Pinpoint the cell where the given text exists, returning its [x, y] midpoint coordinate. 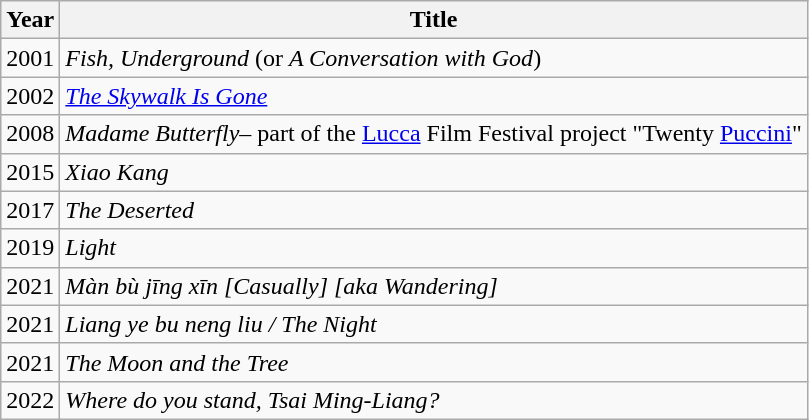
Title [434, 20]
Xiao Kang [434, 172]
2001 [30, 58]
Fish, Underground (or A Conversation with God) [434, 58]
2019 [30, 248]
2008 [30, 134]
2002 [30, 96]
Liang ye bu neng liu / The Night [434, 324]
Màn bù jīng xīn [Casually] [aka Wandering] [434, 286]
2017 [30, 210]
Year [30, 20]
The Skywalk Is Gone [434, 96]
Where do you stand, Tsai Ming-Liang? [434, 400]
Madame Butterfly– part of the Lucca Film Festival project "Twenty Puccini" [434, 134]
Light [434, 248]
The Moon and the Tree [434, 362]
2015 [30, 172]
2022 [30, 400]
The Deserted [434, 210]
